For the text-containing cell, return its midpoint in [x, y] coordinate format. 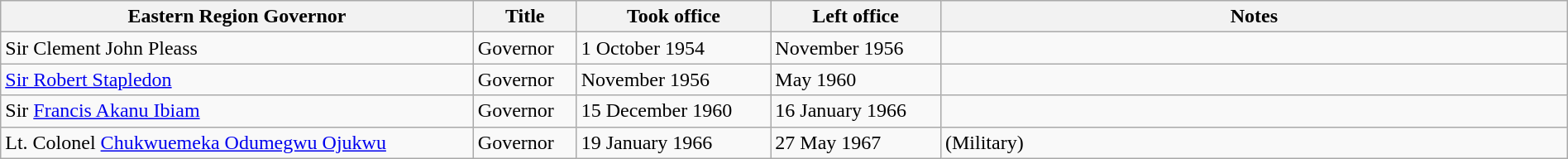
May 1960 [856, 79]
Lt. Colonel Chukwuemeka Odumegwu Ojukwu [237, 142]
27 May 1967 [856, 142]
Sir Francis Akanu Ibiam [237, 111]
Left office [856, 17]
1 October 1954 [673, 48]
Title [524, 17]
Sir Clement John Pleass [237, 48]
Notes [1254, 17]
(Military) [1254, 142]
Eastern Region Governor [237, 17]
19 January 1966 [673, 142]
Sir Robert Stapledon [237, 79]
16 January 1966 [856, 111]
Took office [673, 17]
15 December 1960 [673, 111]
